Identify which cell holds the provided text, then report its [X, Y] central coordinate. 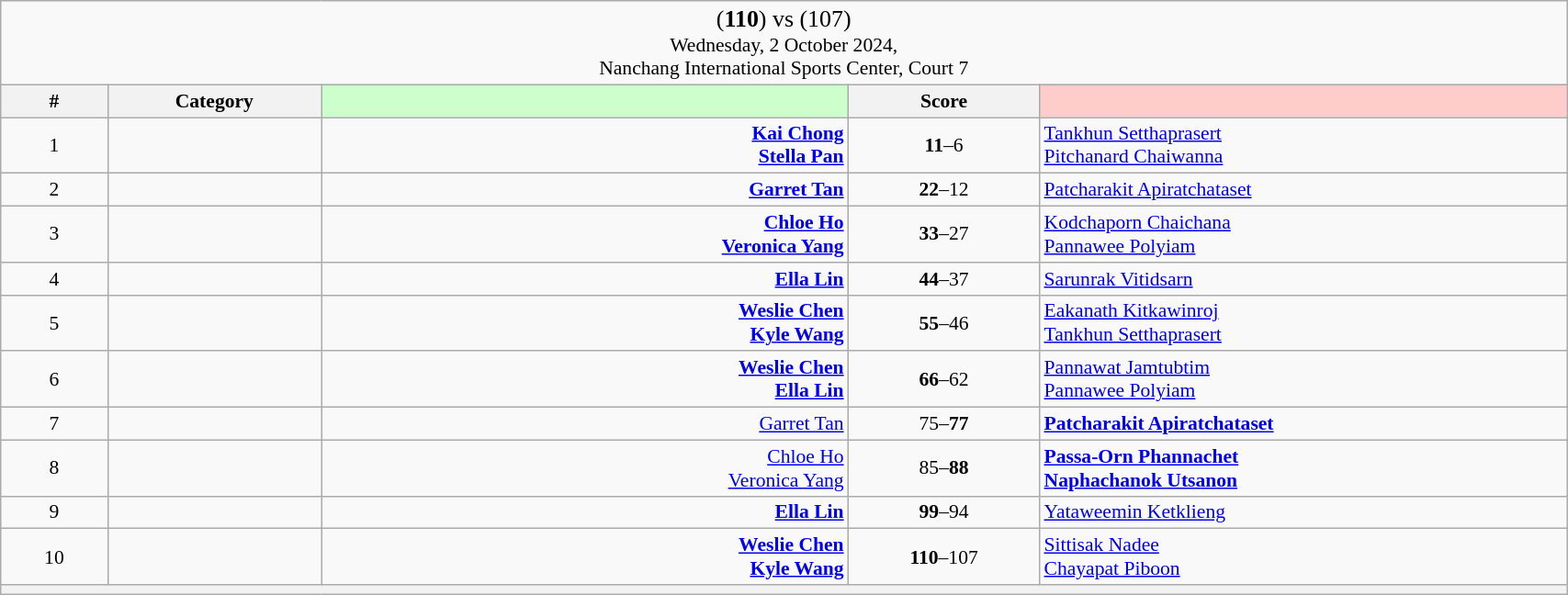
10 [54, 556]
9 [54, 512]
75–77 [944, 424]
(110) vs (107)Wednesday, 2 October 2024, Nanchang International Sports Center, Court 7 [784, 42]
99–94 [944, 512]
1 [54, 145]
Weslie Chen Ella Lin [585, 380]
8 [54, 468]
11–6 [944, 145]
Category [215, 101]
66–62 [944, 380]
110–107 [944, 556]
2 [54, 190]
Sarunrak Vitidsarn [1303, 279]
Kai Chong Stella Pan [585, 145]
7 [54, 424]
44–37 [944, 279]
33–27 [944, 235]
3 [54, 235]
Eakanath Kitkawinroj Tankhun Setthaprasert [1303, 323]
Passa-Orn Phannachet Naphachanok Utsanon [1303, 468]
Tankhun Setthaprasert Pitchanard Chaiwanna [1303, 145]
5 [54, 323]
Pannawat Jamtubtim Pannawee Polyiam [1303, 380]
85–88 [944, 468]
Sittisak Nadee Chayapat Piboon [1303, 556]
4 [54, 279]
Kodchaporn Chaichana Pannawee Polyiam [1303, 235]
Yataweemin Ketklieng [1303, 512]
# [54, 101]
Score [944, 101]
55–46 [944, 323]
22–12 [944, 190]
6 [54, 380]
